Determine the (x, y) coordinate at the center of the cell enclosing the given text.  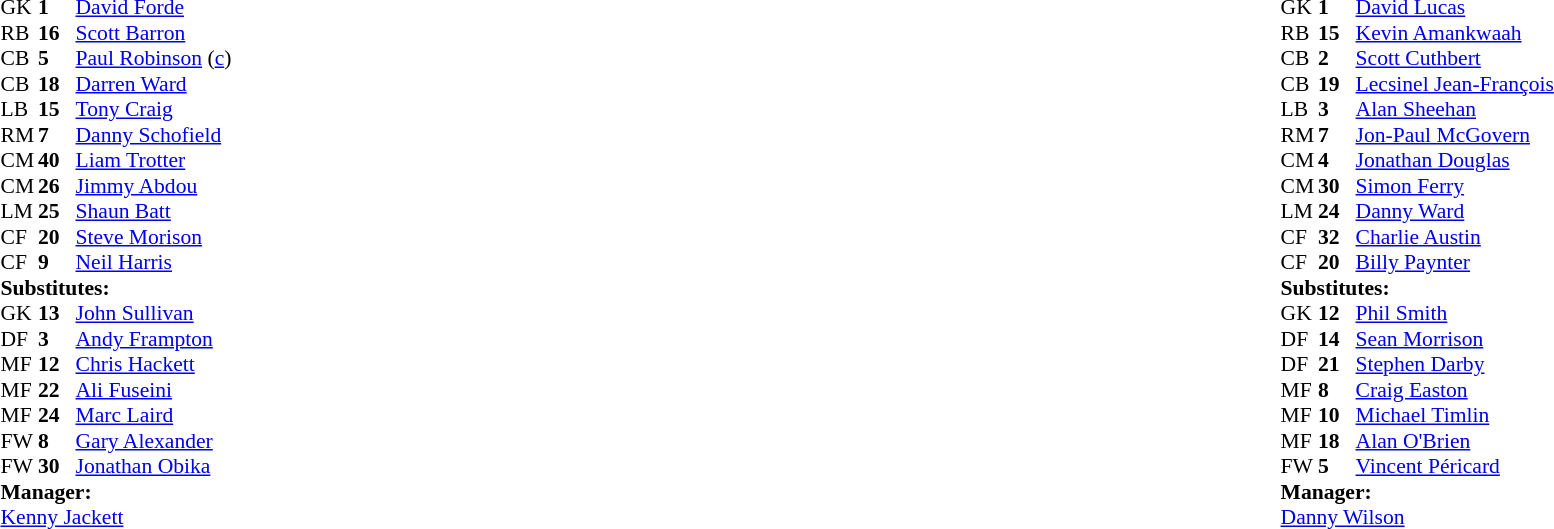
Stephen Darby (1455, 365)
Vincent Péricard (1455, 467)
Neil Harris (154, 263)
Shaun Batt (154, 211)
Liam Trotter (154, 161)
Michael Timlin (1455, 415)
4 (1337, 161)
Alan O'Brien (1455, 441)
Sean Morrison (1455, 339)
Charlie Austin (1455, 237)
Lecsinel Jean-François (1455, 84)
26 (57, 186)
14 (1337, 339)
32 (1337, 237)
Darren Ward (154, 84)
40 (57, 161)
25 (57, 211)
Kevin Amankwaah (1455, 33)
22 (57, 390)
Phil Smith (1455, 313)
19 (1337, 84)
Danny Ward (1455, 211)
John Sullivan (154, 313)
Andy Frampton (154, 339)
21 (1337, 365)
Scott Barron (154, 33)
Gary Alexander (154, 441)
Ali Fuseini (154, 390)
Steve Morison (154, 237)
13 (57, 313)
Jonathan Douglas (1455, 161)
2 (1337, 59)
16 (57, 33)
Jonathan Obika (154, 467)
10 (1337, 415)
Scott Cuthbert (1455, 59)
9 (57, 263)
Simon Ferry (1455, 186)
Danny Schofield (154, 135)
Jimmy Abdou (154, 186)
Craig Easton (1455, 390)
Jon-Paul McGovern (1455, 135)
Marc Laird (154, 415)
Paul Robinson (c) (154, 59)
Alan Sheehan (1455, 109)
Tony Craig (154, 109)
Chris Hackett (154, 365)
Billy Paynter (1455, 263)
